Determine the (X, Y) coordinate at the center of the cell enclosing the given text.  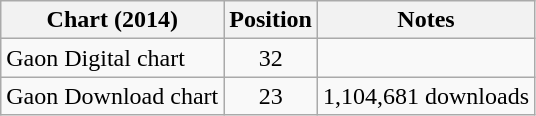
1,104,681 downloads (426, 96)
32 (271, 58)
Gaon Digital chart (112, 58)
23 (271, 96)
Chart (2014) (112, 20)
Notes (426, 20)
Position (271, 20)
Gaon Download chart (112, 96)
